For the text-containing cell, return its midpoint in (x, y) coordinate format. 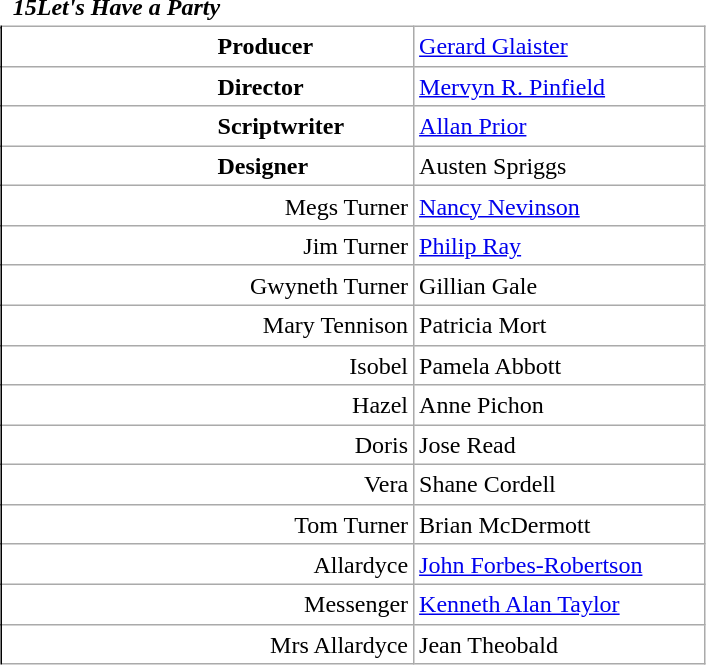
Kenneth Alan Taylor (560, 604)
Producer (208, 46)
Tom Turner (208, 524)
Jose Read (560, 445)
Isobel (208, 365)
Allan Prior (560, 126)
Mary Tennison (208, 325)
Doris (208, 445)
Gwyneth Turner (208, 285)
Philip Ray (560, 246)
Shane Cordell (560, 485)
Allardyce (208, 564)
Pamela Abbott (560, 365)
Anne Pichon (560, 405)
Designer (208, 166)
Nancy Nevinson (560, 206)
Brian McDermott (560, 524)
Vera (208, 485)
Messenger (208, 604)
Jean Theobald (560, 644)
Gillian Gale (560, 285)
Director (208, 86)
Mrs Allardyce (208, 644)
Scriptwriter (208, 126)
Hazel (208, 405)
Mervyn R. Pinfield (560, 86)
Jim Turner (208, 246)
John Forbes-Robertson (560, 564)
Gerard Glaister (560, 46)
Megs Turner (208, 206)
Patricia Mort (560, 325)
Austen Spriggs (560, 166)
